Scan for the cell matching the given text and deliver its [X, Y] coordinate at center. 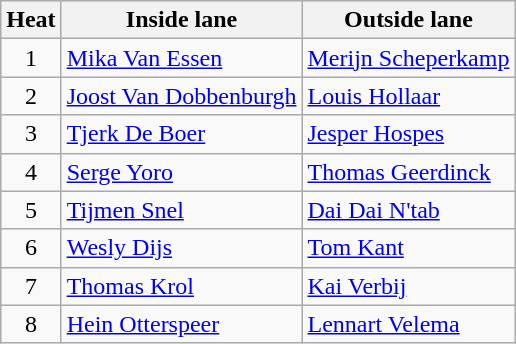
7 [31, 286]
4 [31, 172]
Lennart Velema [408, 324]
Merijn Scheperkamp [408, 58]
Heat [31, 20]
Inside lane [182, 20]
Jesper Hospes [408, 134]
Joost Van Dobbenburgh [182, 96]
Tijmen Snel [182, 210]
8 [31, 324]
2 [31, 96]
Tjerk De Boer [182, 134]
3 [31, 134]
Mika Van Essen [182, 58]
1 [31, 58]
Hein Otterspeer [182, 324]
6 [31, 248]
Outside lane [408, 20]
Serge Yoro [182, 172]
5 [31, 210]
Kai Verbij [408, 286]
Tom Kant [408, 248]
Thomas Geerdinck [408, 172]
Wesly Dijs [182, 248]
Louis Hollaar [408, 96]
Dai Dai N'tab [408, 210]
Thomas Krol [182, 286]
